From the cell containing the given text, extract its center point as (x, y) coordinate. 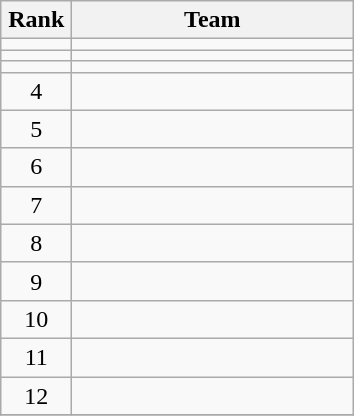
5 (36, 129)
7 (36, 205)
12 (36, 395)
10 (36, 319)
Team (212, 20)
Rank (36, 20)
9 (36, 281)
4 (36, 91)
8 (36, 243)
11 (36, 357)
6 (36, 167)
